Detect which cell encompasses the target text, then output its [x, y] center coordinate. 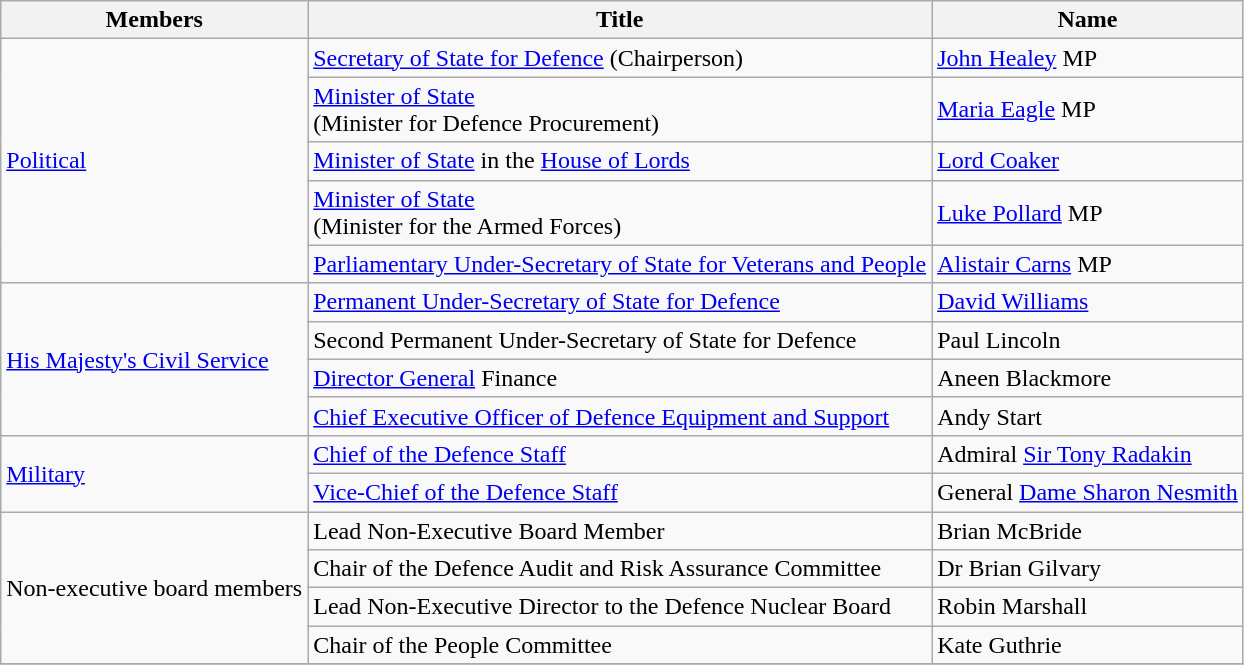
Permanent Under-Secretary of State for Defence [620, 302]
Robin Marshall [1088, 607]
Title [620, 20]
Parliamentary Under-Secretary of State for Veterans and People [620, 264]
Minister of State(Minister for Defence Procurement) [620, 110]
Lead Non-Executive Board Member [620, 531]
Lord Coaker [1088, 161]
Aneen Blackmore [1088, 378]
Kate Guthrie [1088, 645]
Chair of the People Committee [620, 645]
Admiral Sir Tony Radakin [1088, 454]
Members [154, 20]
Luke Pollard MP [1088, 212]
Political [154, 161]
Maria Eagle MP [1088, 110]
Alistair Carns MP [1088, 264]
Director General Finance [620, 378]
Minister of State(Minister for the Armed Forces) [620, 212]
Second Permanent Under-Secretary of State for Defence [620, 340]
John Healey MP [1088, 58]
His Majesty's Civil Service [154, 359]
Andy Start [1088, 416]
Name [1088, 20]
Chief Executive Officer of Defence Equipment and Support [620, 416]
David Williams [1088, 302]
Paul Lincoln [1088, 340]
Secretary of State for Defence (Chairperson) [620, 58]
Minister of State in the House of Lords [620, 161]
Vice-Chief of the Defence Staff [620, 492]
General Dame Sharon Nesmith [1088, 492]
Non-executive board members [154, 588]
Chair of the Defence Audit and Risk Assurance Committee [620, 569]
Dr Brian Gilvary [1088, 569]
Lead Non-Executive Director to the Defence Nuclear Board [620, 607]
Military [154, 473]
Chief of the Defence Staff [620, 454]
Brian McBride [1088, 531]
